Determine the [x, y] coordinate at the center of the cell enclosing the given text.  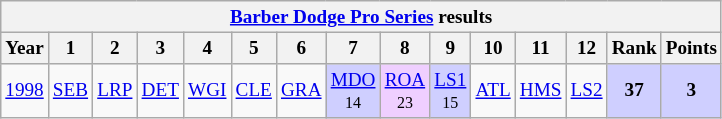
11 [540, 48]
5 [254, 48]
ATL [493, 91]
LS2 [586, 91]
SEB [70, 91]
12 [586, 48]
CLE [254, 91]
2 [115, 48]
ROA23 [405, 91]
MDO14 [353, 91]
DET [160, 91]
9 [450, 48]
HMS [540, 91]
7 [353, 48]
GRA [301, 91]
4 [207, 48]
LRP [115, 91]
Year [25, 48]
1 [70, 48]
WGI [207, 91]
10 [493, 48]
37 [634, 91]
Points [691, 48]
8 [405, 48]
Barber Dodge Pro Series results [362, 17]
LS115 [450, 91]
Rank [634, 48]
6 [301, 48]
1998 [25, 91]
